Scan for the cell matching the given text and deliver its (x, y) coordinate at center. 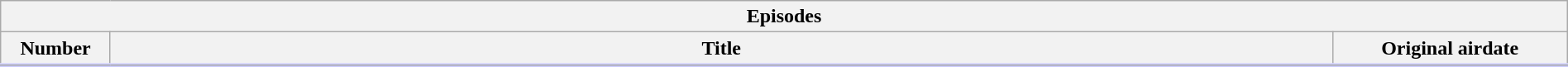
Title (721, 49)
Number (56, 49)
Episodes (784, 17)
Original airdate (1450, 49)
